Determine the [x, y] coordinate at the center of the cell enclosing the given text.  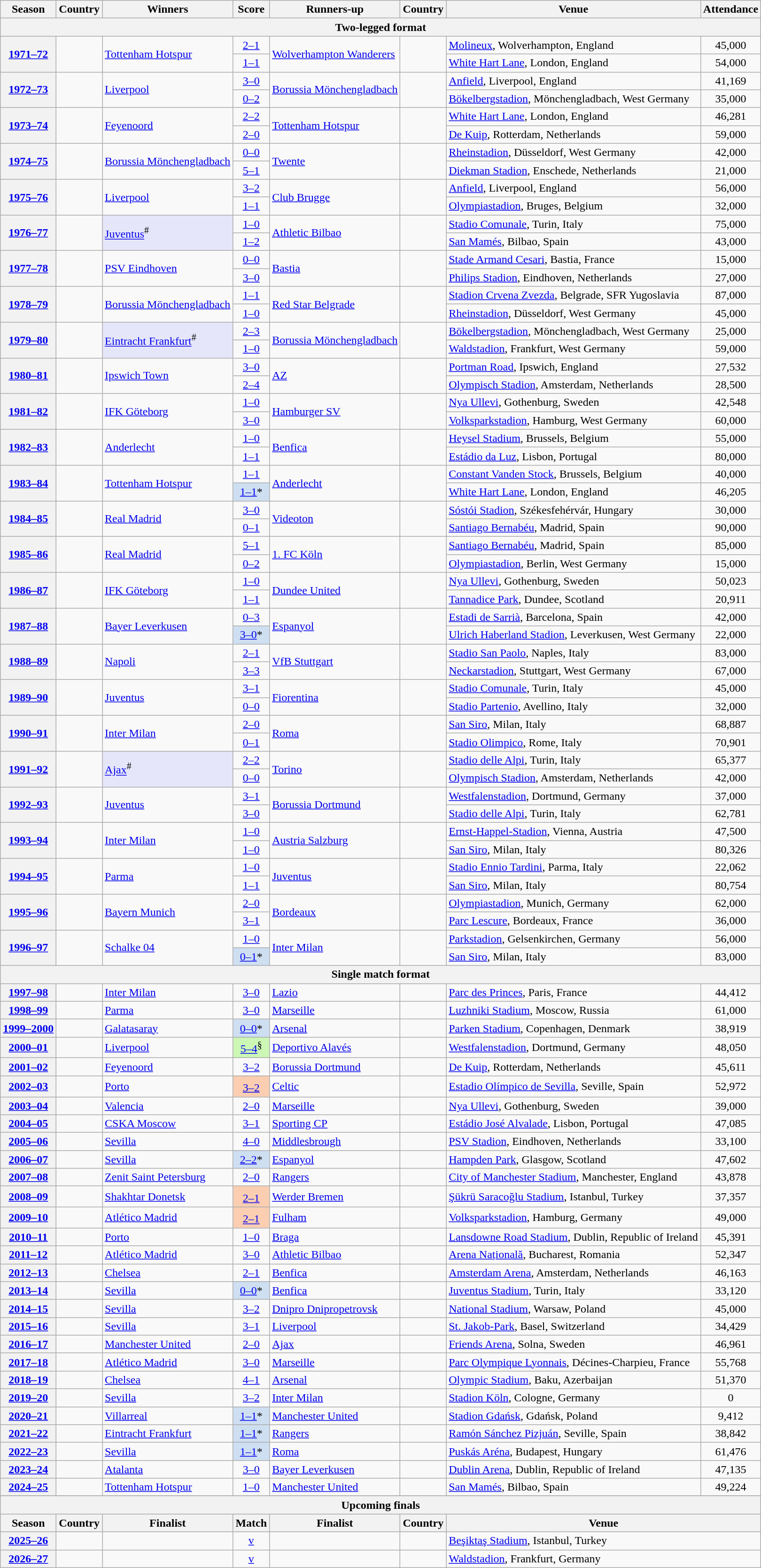
Wolverhampton Wanderers [335, 54]
Single match format [380, 974]
1976–77 [28, 233]
Stade Armand Cesari, Bastia, France [574, 260]
1991–92 [28, 769]
0–1* [251, 957]
Waldstadion, Frankfurt, West Germany [574, 349]
30,000 [730, 510]
22,062 [730, 867]
1993–94 [28, 841]
2026–27 [28, 1559]
2013–14 [28, 1290]
Atalanta [168, 1469]
Red Star Belgrade [335, 304]
21,000 [730, 170]
61,476 [730, 1452]
Bastia [335, 269]
2003–04 [28, 1106]
1971–72 [28, 54]
61,000 [730, 1010]
Luzhniki Stadium, Moscow, Russia [574, 1010]
Stadion Gdańsk, Gdańsk, Poland [574, 1416]
55,768 [730, 1362]
Waldstadion, Frankfurt, Germany [604, 1559]
1979–80 [28, 340]
Stadion Köln, Cologne, Germany [574, 1398]
Galatasaray [168, 1028]
1982–83 [28, 447]
1999–2000 [28, 1028]
Bordeaux [335, 912]
Videoton [335, 518]
Napoli [168, 662]
47,085 [730, 1124]
2012–13 [28, 1273]
67,000 [730, 671]
1994–95 [28, 876]
Winners [168, 9]
1973–74 [28, 125]
80,000 [730, 456]
Parc des Princes, Paris, France [574, 992]
Parken Stadium, Copenhagen, Denmark [574, 1028]
2025–26 [28, 1541]
2010–11 [28, 1237]
Şükrü Saracoğlu Stadium, Istanbul, Turkey [574, 1197]
Valencia [168, 1106]
1980–81 [28, 376]
Fiorentina [335, 697]
2023–24 [28, 1469]
Dundee United [335, 590]
1981–82 [28, 411]
Diekman Stadion, Enschede, Netherlands [574, 170]
33,100 [730, 1142]
City of Manchester Stadium, Manchester, England [574, 1177]
45,391 [730, 1237]
Dnipro Dnipropetrovsk [335, 1308]
Beşiktaş Stadium, Istanbul, Turkey [604, 1541]
44,412 [730, 992]
Olympiastadion, Bruges, Belgium [574, 206]
68,887 [730, 724]
2–3 [251, 331]
PSV Eindhoven [168, 269]
33,120 [730, 1290]
43,000 [730, 242]
Two-legged format [380, 27]
Upcoming finals [380, 1505]
0 [730, 1398]
1984–85 [28, 518]
2020–21 [28, 1416]
Heysel Stadium, Brussels, Belgium [574, 438]
38,919 [730, 1028]
Stadio Partenio, Avellino, Italy [574, 706]
Austria Salzburg [335, 841]
Schalke 04 [168, 948]
2007–08 [28, 1177]
49,224 [730, 1487]
Dublin Arena, Dublin, Republic of Ireland [574, 1469]
27,000 [730, 278]
1989–90 [28, 697]
1–2 [251, 242]
Zenit Saint Petersburg [168, 1177]
4–1 [251, 1380]
1. FC Köln [335, 555]
Lazio [335, 992]
Torino [335, 769]
Philips Stadion, Eindhoven, Netherlands [574, 278]
25,000 [730, 331]
Club Brugge [335, 197]
3–0* [251, 635]
1974–75 [28, 161]
Juventus# [168, 233]
Attendance [730, 9]
1977–78 [28, 269]
Constant Vanden Stock, Brussels, Belgium [574, 474]
Tannadice Park, Dundee, Scotland [574, 599]
34,429 [730, 1326]
Ulrich Haberland Stadion, Leverkusen, West Germany [574, 635]
46,205 [730, 492]
62,781 [730, 814]
Match [251, 1523]
60,000 [730, 420]
Twente [335, 161]
1998–99 [28, 1010]
CSKA Moscow [168, 1124]
20,911 [730, 599]
2–2* [251, 1159]
0–3 [251, 617]
Celtic [335, 1087]
Villarreal [168, 1416]
Estadio Olímpico de Sevilla, Seville, Spain [574, 1087]
5–4§ [251, 1047]
Sporting CP [335, 1124]
38,842 [730, 1434]
2000–01 [28, 1047]
1987–88 [28, 626]
Neckarstadion, Stuttgart, West Germany [574, 671]
42,548 [730, 402]
1985–86 [28, 555]
Score [251, 9]
2002–03 [28, 1087]
Stadion Crvena Zvezda, Belgrade, SFR Yugoslavia [574, 295]
Juventus Stadium, Turin, Italy [574, 1290]
Parc Lescure, Bordeaux, France [574, 921]
Volksparkstadion, Hamburg, Germany [574, 1217]
47,602 [730, 1159]
Ajax# [168, 769]
39,000 [730, 1106]
52,347 [730, 1255]
Ajax [335, 1344]
Middlesbrough [335, 1142]
37,357 [730, 1197]
St. Jakob-Park, Basel, Switzerland [574, 1326]
Fulham [335, 1217]
2014–15 [28, 1308]
80,326 [730, 850]
9,412 [730, 1416]
62,000 [730, 903]
1995–96 [28, 912]
Deportivo Alavés [335, 1047]
2015–16 [28, 1326]
Shakhtar Donetsk [168, 1197]
2024–25 [28, 1487]
1997–98 [28, 992]
45,611 [730, 1067]
54,000 [730, 63]
Eintracht Frankfurt# [168, 340]
Arena Națională, Bucharest, Romania [574, 1255]
Olympiastadion, Munich, Germany [574, 903]
55,000 [730, 438]
3–3 [251, 671]
70,901 [730, 742]
National Stadium, Warsaw, Poland [574, 1308]
Runners-up [335, 9]
Friends Arena, Solna, Sweden [574, 1344]
87,000 [730, 295]
1996–97 [28, 948]
1990–91 [28, 733]
Amsterdam Arena, Amsterdam, Netherlands [574, 1273]
47,500 [730, 832]
50,023 [730, 581]
Olympiastadion, Berlin, West Germany [574, 564]
Braga [335, 1237]
40,000 [730, 474]
Ramón Sánchez Pizjuán, Seville, Spain [574, 1434]
AZ [335, 376]
22,000 [730, 635]
2001–02 [28, 1067]
2004–05 [28, 1124]
2017–18 [28, 1362]
37,000 [730, 796]
4–0 [251, 1142]
46,281 [730, 116]
2011–12 [28, 1255]
2008–09 [28, 1197]
65,377 [730, 760]
Parc Olympique Lyonnais, Décines-Charpieu, France [574, 1362]
Puskás Aréna, Budapest, Hungary [574, 1452]
75,000 [730, 224]
27,532 [730, 367]
Sóstói Stadion, Székesfehérvár, Hungary [574, 510]
1992–93 [28, 805]
Estádio da Luz, Lisbon, Portugal [574, 456]
Lansdowne Road Stadium, Dublin, Republic of Ireland [574, 1237]
1978–79 [28, 304]
Bayern Munich [168, 912]
Portman Road, Ipswich, England [574, 367]
Hamburger SV [335, 411]
Volksparkstadion, Hamburg, West Germany [574, 420]
46,961 [730, 1344]
Molineux, Wolverhampton, England [574, 45]
Estádio José Alvalade, Lisbon, Portugal [574, 1124]
43,878 [730, 1177]
48,050 [730, 1047]
Werder Bremen [335, 1197]
Stadio Olimpico, Rome, Italy [574, 742]
46,163 [730, 1273]
36,000 [730, 921]
90,000 [730, 528]
2–4 [251, 385]
1988–89 [28, 662]
2018–19 [28, 1380]
Stadio Ennio Tardini, Parma, Italy [574, 867]
Parkstadion, Gelsenkirchen, Germany [574, 939]
Ipswich Town [168, 376]
49,000 [730, 1217]
1983–84 [28, 483]
52,972 [730, 1087]
Olympic Stadium, Baku, Azerbaijan [574, 1380]
Eintracht Frankfurt [168, 1434]
2005–06 [28, 1142]
Ernst-Happel-Stadion, Vienna, Austria [574, 832]
Stadio San Paolo, Naples, Italy [574, 653]
1986–87 [28, 590]
1975–76 [28, 197]
2019–20 [28, 1398]
28,500 [730, 385]
2006–07 [28, 1159]
47,135 [730, 1469]
Estadi de Sarrià, Barcelona, Spain [574, 617]
2009–10 [28, 1217]
41,169 [730, 81]
85,000 [730, 546]
35,000 [730, 99]
80,754 [730, 885]
1972–73 [28, 90]
VfB Stuttgart [335, 662]
51,370 [730, 1380]
PSV Stadion, Eindhoven, Netherlands [574, 1142]
Hampden Park, Glasgow, Scotland [574, 1159]
2016–17 [28, 1344]
2021–22 [28, 1434]
2022–23 [28, 1452]
